Pinpoint the cell where the given text exists, returning its (X, Y) midpoint coordinate. 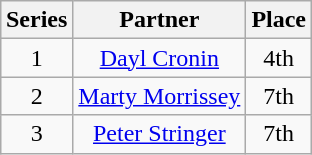
Marty Morrissey (160, 96)
Place (279, 20)
1 (36, 58)
Dayl Cronin (160, 58)
Partner (160, 20)
Peter Stringer (160, 134)
2 (36, 96)
3 (36, 134)
4th (279, 58)
Series (36, 20)
